Extract the [X, Y] coordinate from the center of the cell holding the provided text.  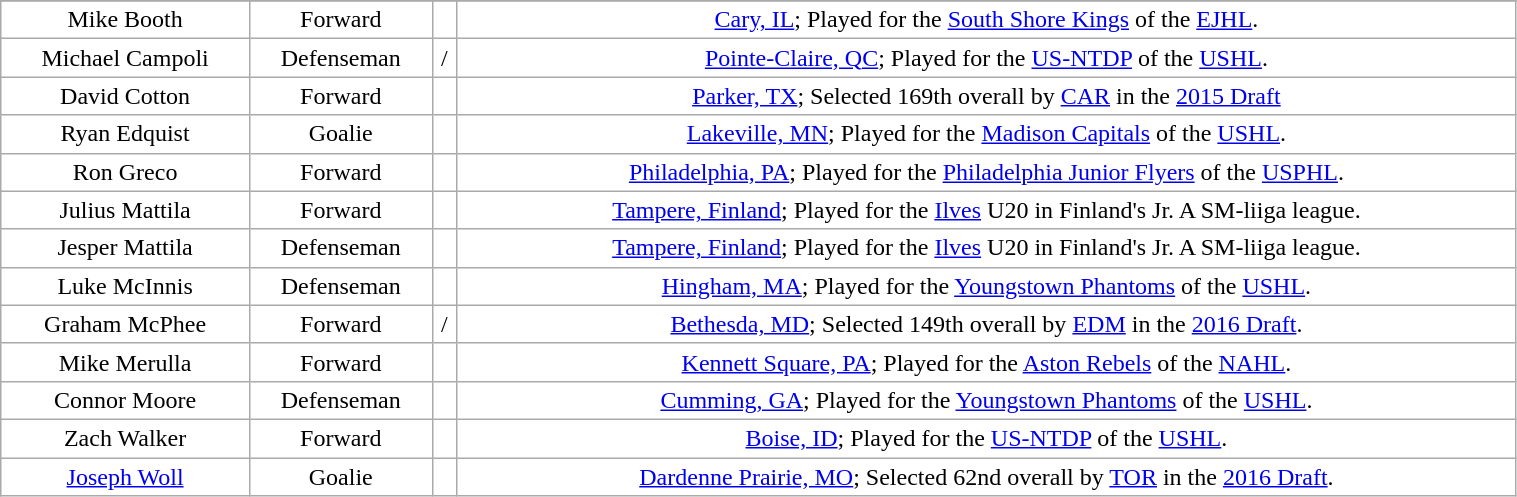
Pointe-Claire, QC; Played for the US-NTDP of the USHL. [986, 58]
Parker, TX; Selected 169th overall by CAR in the 2015 Draft [986, 96]
Cumming, GA; Played for the Youngstown Phantoms of the USHL. [986, 400]
Graham McPhee [126, 324]
Philadelphia, PA; Played for the Philadelphia Junior Flyers of the USPHL. [986, 172]
Michael Campoli [126, 58]
Joseph Woll [126, 477]
Dardenne Prairie, MO; Selected 62nd overall by TOR in the 2016 Draft. [986, 477]
Cary, IL; Played for the South Shore Kings of the EJHL. [986, 20]
Bethesda, MD; Selected 149th overall by EDM in the 2016 Draft. [986, 324]
Hingham, MA; Played for the Youngstown Phantoms of the USHL. [986, 286]
Kennett Square, PA; Played for the Aston Rebels of the NAHL. [986, 362]
Mike Merulla [126, 362]
Boise, ID; Played for the US-NTDP of the USHL. [986, 438]
Julius Mattila [126, 210]
Lakeville, MN; Played for the Madison Capitals of the USHL. [986, 134]
Mike Booth [126, 20]
Ron Greco [126, 172]
Connor Moore [126, 400]
Zach Walker [126, 438]
Luke McInnis [126, 286]
Ryan Edquist [126, 134]
Jesper Mattila [126, 248]
David Cotton [126, 96]
